Extract the (x, y) coordinate from the center of the cell holding the provided text.  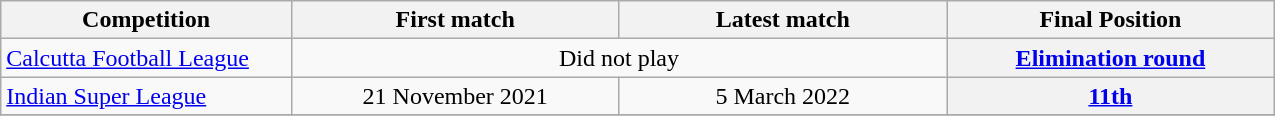
Calcutta Football League (146, 58)
Final Position (1111, 20)
Did not play (618, 58)
Elimination round (1111, 58)
First match (455, 20)
Indian Super League (146, 96)
11th (1111, 96)
21 November 2021 (455, 96)
5 March 2022 (783, 96)
Competition (146, 20)
Latest match (783, 20)
